For the text-containing cell, return its midpoint in (x, y) coordinate format. 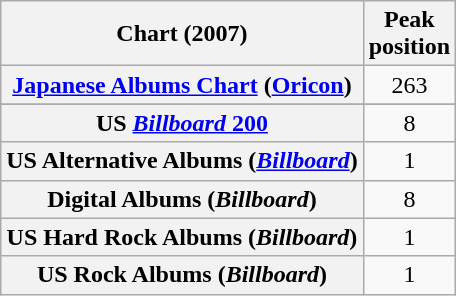
Digital Albums (Billboard) (182, 199)
Japanese Albums Chart (Oricon) (182, 85)
US Hard Rock Albums (Billboard) (182, 237)
US Alternative Albums (Billboard) (182, 161)
US Rock Albums (Billboard) (182, 275)
Chart (2007) (182, 34)
263 (409, 85)
US Billboard 200 (182, 123)
Peakposition (409, 34)
